Search for the cell housing the specified text and yield its [x, y] center coordinate. 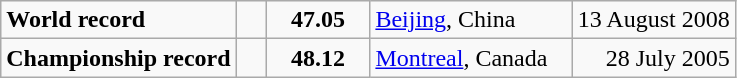
28 July 2005 [654, 58]
World record [118, 20]
47.05 [318, 20]
Montreal, Canada [471, 58]
13 August 2008 [654, 20]
48.12 [318, 58]
Championship record [118, 58]
Beijing, China [471, 20]
